For the text-containing cell, return its midpoint in (X, Y) coordinate format. 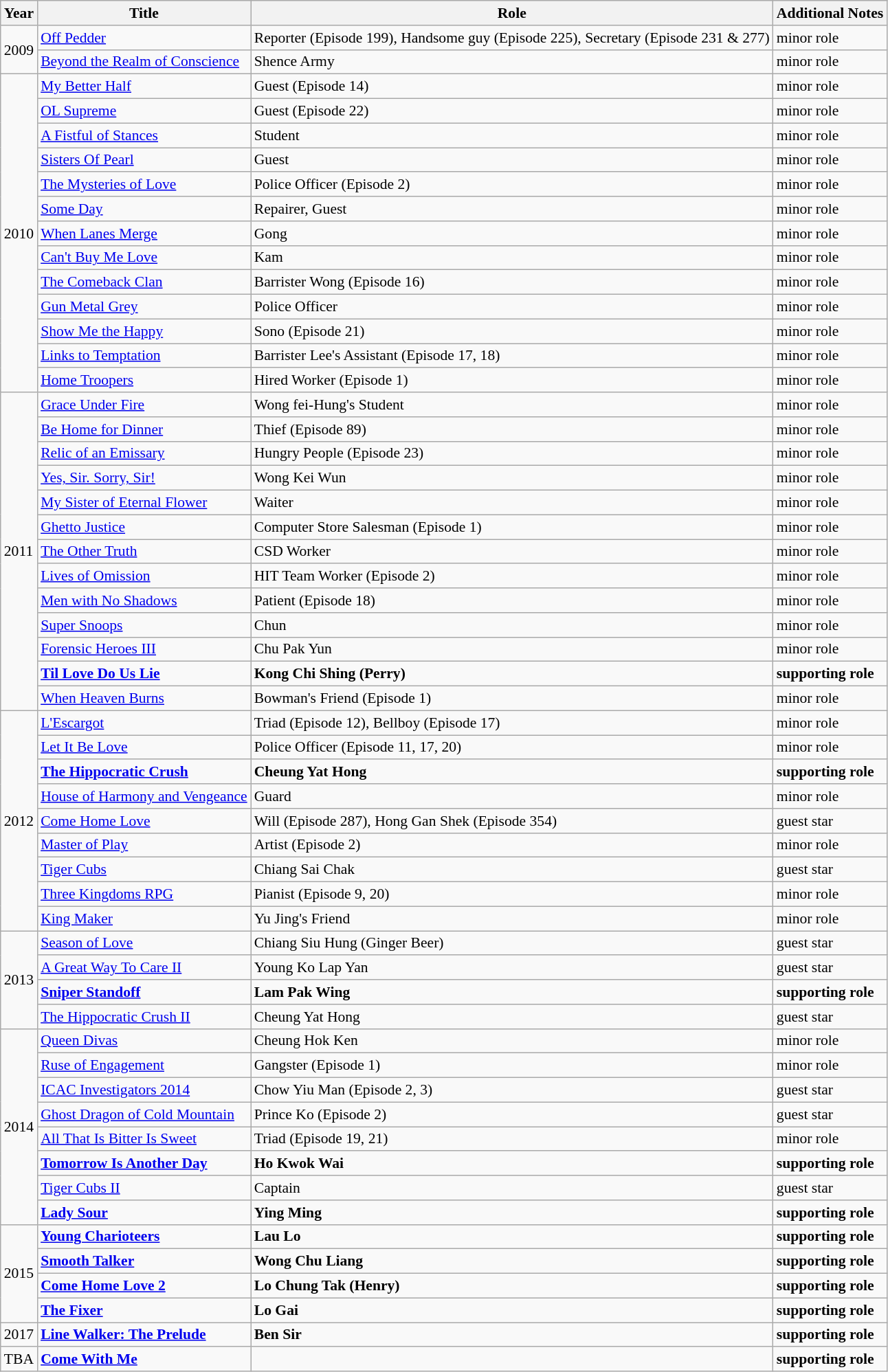
Waiter (512, 503)
Relic of an Emissary (144, 453)
Barrister Wong (Episode 16) (512, 282)
Kong Chi Shing (Perry) (512, 674)
Guest (512, 160)
The Hippocratic Crush II (144, 1017)
When Heaven Burns (144, 699)
Lady Sour (144, 1213)
Sono (Episode 21) (512, 331)
Men with No Shadows (144, 600)
Title (144, 13)
Season of Love (144, 943)
King Maker (144, 919)
Wong Chu Liang (512, 1261)
The Other Truth (144, 552)
Off Pedder (144, 38)
House of Harmony and Vengeance (144, 796)
Lives of Omission (144, 576)
Pianist (Episode 9, 20) (512, 895)
Chow Yiu Man (Episode 2, 3) (512, 1090)
2010 (19, 234)
Ying Ming (512, 1213)
The Comeback Clan (144, 282)
Captain (512, 1188)
Guest (Episode 22) (512, 111)
Til Love Do Us Lie (144, 674)
Artist (Episode 2) (512, 845)
Can't Buy Me Love (144, 258)
Come Home Love (144, 821)
Prince Ko (Episode 2) (512, 1114)
Will (Episode 287), Hong Gan Shek (Episode 354) (512, 821)
The Mysteries of Love (144, 185)
Chu Pak Yun (512, 649)
Young Charioteers (144, 1237)
Ho Kwok Wai (512, 1164)
When Lanes Merge (144, 234)
Gong (512, 234)
Shence Army (512, 62)
Police Officer (512, 307)
Show Me the Happy (144, 331)
Tiger Cubs (144, 870)
2013 (19, 980)
2014 (19, 1127)
Chiang Sai Chak (512, 870)
Student (512, 135)
Ben Sir (512, 1335)
Patient (Episode 18) (512, 600)
Ruse of Engagement (144, 1066)
Gangster (Episode 1) (512, 1066)
Tomorrow Is Another Day (144, 1164)
Lau Lo (512, 1237)
Additional Notes (830, 13)
Come Home Love 2 (144, 1286)
All That Is Bitter Is Sweet (144, 1139)
OL Supreme (144, 111)
Police Officer (Episode 11, 17, 20) (512, 747)
Ghost Dragon of Cold Mountain (144, 1114)
Repairer, Guest (512, 209)
Role (512, 13)
A Great Way To Care II (144, 968)
Guest (Episode 14) (512, 87)
Cheung Hok Ken (512, 1041)
Tiger Cubs II (144, 1188)
Beyond the Realm of Conscience (144, 62)
My Sister of Eternal Flower (144, 503)
Sisters Of Pearl (144, 160)
2015 (19, 1273)
CSD Worker (512, 552)
Three Kingdoms RPG (144, 895)
Young Ko Lap Yan (512, 968)
Lo Chung Tak (Henry) (512, 1286)
2012 (19, 820)
Let It Be Love (144, 747)
Guard (512, 796)
L'Escargot (144, 723)
Thief (Episode 89) (512, 429)
HIT Team Worker (Episode 2) (512, 576)
Wong Kei Wun (512, 478)
ICAC Investigators 2014 (144, 1090)
2017 (19, 1335)
2011 (19, 551)
A Fistful of Stances (144, 135)
Grace Under Fire (144, 405)
Home Troopers (144, 381)
Police Officer (Episode 2) (512, 185)
Triad (Episode 12), Bellboy (Episode 17) (512, 723)
Yu Jing's Friend (512, 919)
Kam (512, 258)
The Fixer (144, 1310)
Gun Metal Grey (144, 307)
Hungry People (Episode 23) (512, 453)
Come With Me (144, 1360)
Sniper Standoff (144, 992)
Forensic Heroes III (144, 649)
Some Day (144, 209)
2009 (19, 49)
Queen Divas (144, 1041)
Chun (512, 625)
Lo Gai (512, 1310)
Links to Temptation (144, 356)
Reporter (Episode 199), Handsome guy (Episode 225), Secretary (Episode 231 & 277) (512, 38)
Triad (Episode 19, 21) (512, 1139)
Smooth Talker (144, 1261)
Year (19, 13)
Ghetto Justice (144, 527)
Barrister Lee's Assistant (Episode 17, 18) (512, 356)
Line Walker: The Prelude (144, 1335)
Super Snoops (144, 625)
Master of Play (144, 845)
Be Home for Dinner (144, 429)
TBA (19, 1360)
Chiang Siu Hung (Ginger Beer) (512, 943)
The Hippocratic Crush (144, 772)
Hired Worker (Episode 1) (512, 381)
Yes, Sir. Sorry, Sir! (144, 478)
Lam Pak Wing (512, 992)
Wong fei-Hung's Student (512, 405)
Computer Store Salesman (Episode 1) (512, 527)
Bowman's Friend (Episode 1) (512, 699)
My Better Half (144, 87)
